From the cell containing the given text, extract its center point as [x, y] coordinate. 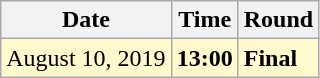
Date [86, 20]
August 10, 2019 [86, 58]
13:00 [204, 58]
Final [278, 58]
Time [204, 20]
Round [278, 20]
